Identify which cell holds the provided text, then report its (x, y) central coordinate. 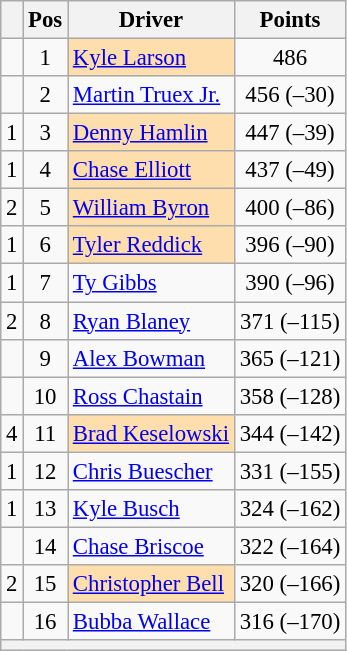
Martin Truex Jr. (152, 95)
5 (46, 208)
331 (–155) (290, 471)
358 (–128) (290, 396)
Tyler Reddick (152, 245)
390 (–96) (290, 283)
3 (46, 133)
10 (46, 396)
Pos (46, 20)
344 (–142) (290, 433)
15 (46, 584)
Ryan Blaney (152, 321)
324 (–162) (290, 509)
447 (–39) (290, 133)
486 (290, 58)
11 (46, 433)
365 (–121) (290, 358)
Ross Chastain (152, 396)
Chase Elliott (152, 170)
6 (46, 245)
14 (46, 546)
Driver (152, 20)
396 (–90) (290, 245)
Christopher Bell (152, 584)
456 (–30) (290, 95)
Points (290, 20)
Alex Bowman (152, 358)
Bubba Wallace (152, 621)
316 (–170) (290, 621)
Brad Keselowski (152, 433)
400 (–86) (290, 208)
13 (46, 509)
Kyle Busch (152, 509)
Chase Briscoe (152, 546)
8 (46, 321)
371 (–115) (290, 321)
16 (46, 621)
Kyle Larson (152, 58)
7 (46, 283)
Ty Gibbs (152, 283)
322 (–164) (290, 546)
Chris Buescher (152, 471)
320 (–166) (290, 584)
Denny Hamlin (152, 133)
9 (46, 358)
William Byron (152, 208)
437 (–49) (290, 170)
12 (46, 471)
